From the cell containing the given text, extract its center point as [X, Y] coordinate. 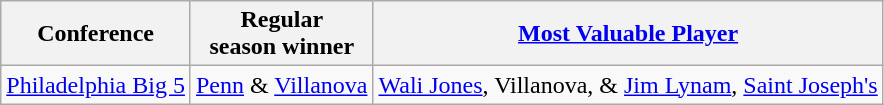
Penn & Villanova [282, 85]
Conference [96, 34]
Most Valuable Player [628, 34]
Regular season winner [282, 34]
Wali Jones, Villanova, & Jim Lynam, Saint Joseph's [628, 85]
Philadelphia Big 5 [96, 85]
